Output the (x, y) coordinate of the center of the cell containing the given text.  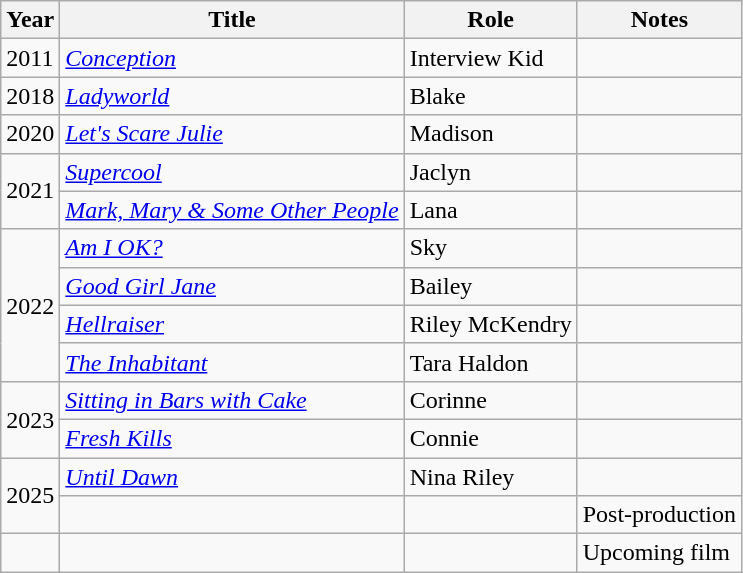
Am I OK? (232, 248)
2025 (30, 496)
Upcoming film (659, 553)
Notes (659, 20)
Mark, Mary & Some Other People (232, 210)
Sitting in Bars with Cake (232, 400)
Riley McKendry (490, 324)
Hellraiser (232, 324)
Blake (490, 96)
Corinne (490, 400)
Post-production (659, 515)
Interview Kid (490, 58)
Year (30, 20)
2023 (30, 419)
Lana (490, 210)
Until Dawn (232, 477)
Tara Haldon (490, 362)
Let's Scare Julie (232, 134)
2018 (30, 96)
2020 (30, 134)
Ladyworld (232, 96)
Connie (490, 438)
Bailey (490, 286)
Madison (490, 134)
Conception (232, 58)
Nina Riley (490, 477)
The Inhabitant (232, 362)
Supercool (232, 172)
Jaclyn (490, 172)
Title (232, 20)
Sky (490, 248)
2021 (30, 191)
Fresh Kills (232, 438)
2011 (30, 58)
Role (490, 20)
Good Girl Jane (232, 286)
2022 (30, 305)
